Determine the (x, y) coordinate at the center of the cell enclosing the given text.  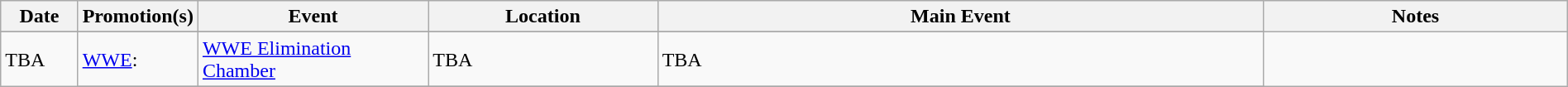
Promotion(s) (137, 17)
WWE Elimination Chamber (313, 60)
WWE: (137, 60)
Location (543, 17)
Main Event (961, 17)
Event (313, 17)
Date (40, 17)
Notes (1416, 17)
